Identify which cell holds the provided text, then report its (X, Y) central coordinate. 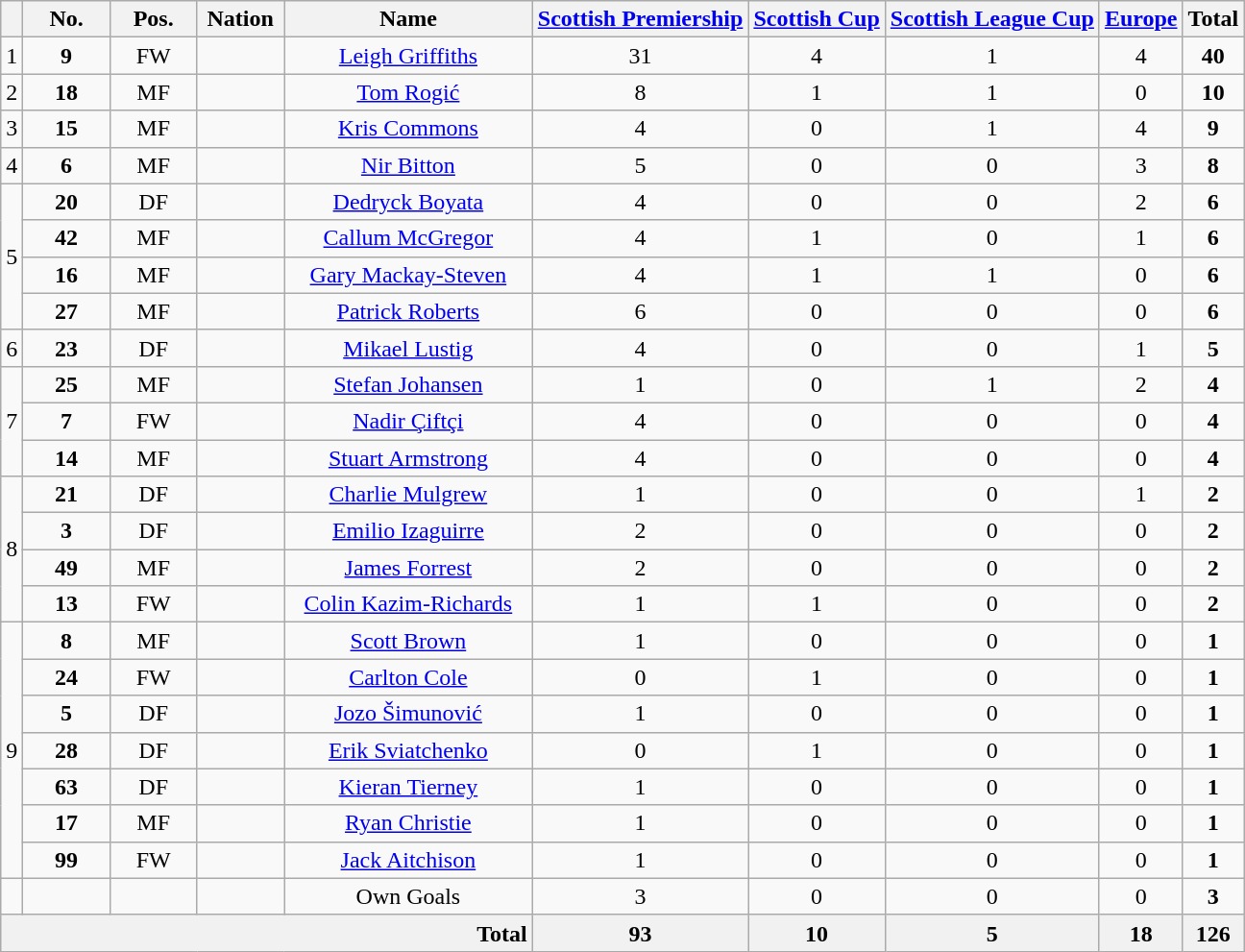
14 (67, 458)
Nation (240, 19)
28 (67, 750)
Erik Sviatchenko (409, 750)
Dedryck Boyata (409, 202)
Callum McGregor (409, 238)
25 (67, 384)
Tom Rogić (409, 92)
Kieran Tierney (409, 787)
Ryan Christie (409, 823)
17 (67, 823)
Leigh Griffiths (409, 56)
27 (67, 311)
40 (1213, 56)
93 (640, 933)
Scott Brown (409, 641)
Jack Aitchison (409, 860)
Own Goals (409, 896)
63 (67, 787)
15 (67, 129)
Emilio Izaguirre (409, 531)
31 (640, 56)
Scottish Cup (817, 19)
20 (67, 202)
42 (67, 238)
Carlton Cole (409, 677)
126 (1213, 933)
No. (67, 19)
Scottish League Cup (991, 19)
Kris Commons (409, 129)
Europe (1141, 19)
Stuart Armstrong (409, 458)
Jozo Šimunović (409, 714)
Colin Kazim-Richards (409, 604)
Scottish Premiership (640, 19)
99 (67, 860)
Gary Mackay-Steven (409, 275)
Mikael Lustig (409, 348)
23 (67, 348)
Nir Bitton (409, 165)
21 (67, 495)
Charlie Mulgrew (409, 495)
16 (67, 275)
24 (67, 677)
13 (67, 604)
Stefan Johansen (409, 384)
Patrick Roberts (409, 311)
Name (409, 19)
Nadir Çiftçi (409, 421)
James Forrest (409, 568)
49 (67, 568)
Pos. (154, 19)
